Scan for the cell matching the given text and deliver its (X, Y) coordinate at center. 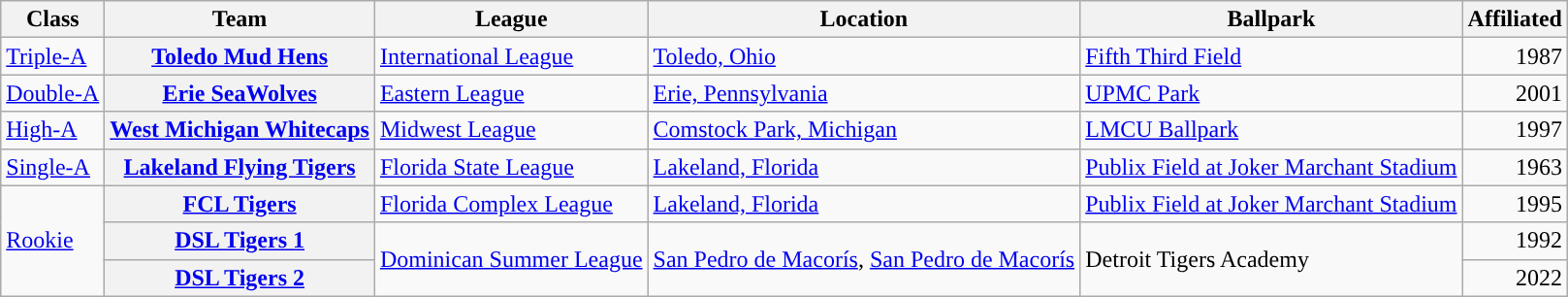
FCL Tigers (240, 204)
Florida Complex League (511, 204)
Affiliated (1515, 19)
Florida State League (511, 167)
1995 (1515, 204)
Ballpark (1271, 19)
Eastern League (511, 93)
Dominican Summer League (511, 259)
Rookie (52, 241)
Detroit Tigers Academy (1271, 259)
Comstock Park, Michigan (864, 130)
UPMC Park (1271, 93)
Midwest League (511, 130)
1963 (1515, 167)
Toledo Mud Hens (240, 56)
International League (511, 56)
1997 (1515, 130)
Team (240, 19)
High-A (52, 130)
DSL Tigers 2 (240, 278)
Toledo, Ohio (864, 56)
LMCU Ballpark (1271, 130)
Class (52, 19)
Double-A (52, 93)
2022 (1515, 278)
League (511, 19)
Erie, Pennsylvania (864, 93)
1992 (1515, 241)
Erie SeaWolves (240, 93)
Triple-A (52, 56)
Lakeland Flying Tigers (240, 167)
Location (864, 19)
2001 (1515, 93)
Fifth Third Field (1271, 56)
1987 (1515, 56)
West Michigan Whitecaps (240, 130)
San Pedro de Macorís, San Pedro de Macorís (864, 259)
DSL Tigers 1 (240, 241)
Single-A (52, 167)
